Scan for the cell matching the given text and deliver its [x, y] coordinate at center. 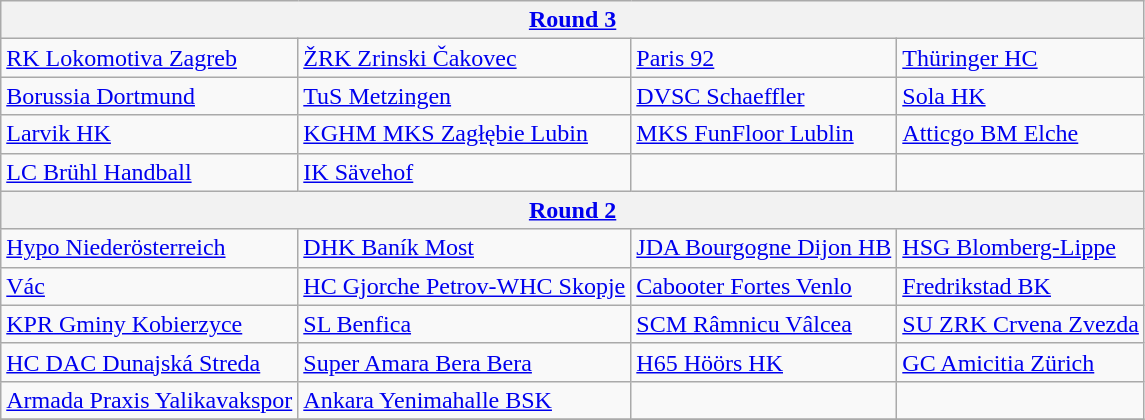
Borussia Dortmund [150, 96]
Paris 92 [764, 58]
Sola HK [1021, 96]
Super Amara Bera Bera [464, 362]
H65 Höörs HK [764, 362]
Round 2 [573, 210]
Thüringer HC [1021, 58]
KGHM MKS Zagłębie Lubin [464, 134]
KPR Gminy Kobierzyce [150, 324]
IK Sävehof [464, 172]
Ankara Yenimahalle BSK [464, 400]
Round 3 [573, 20]
DHK Baník Most [464, 248]
Armada Praxis Yalikavakspor [150, 400]
JDA Bourgogne Dijon HB [764, 248]
Larvik HK [150, 134]
HC DAC Dunajská Streda [150, 362]
LC Brühl Handball [150, 172]
Cabooter Fortes Venlo [764, 286]
Hypo Niederösterreich [150, 248]
Atticgo BM Elche [1021, 134]
RK Lokomotiva Zagreb [150, 58]
DVSC Schaeffler [764, 96]
Vác [150, 286]
MKS FunFloor Lublin [764, 134]
SU ZRK Crvena Zvezda [1021, 324]
Fredrikstad BK [1021, 286]
ŽRK Zrinski Čakovec [464, 58]
SCM Râmnicu Vâlcea [764, 324]
SL Benfica [464, 324]
HC Gjorche Petrov-WHC Skopje [464, 286]
HSG Blomberg-Lippe [1021, 248]
TuS Metzingen [464, 96]
GC Amicitia Zürich [1021, 362]
